From the cell containing the given text, extract its center point as (x, y) coordinate. 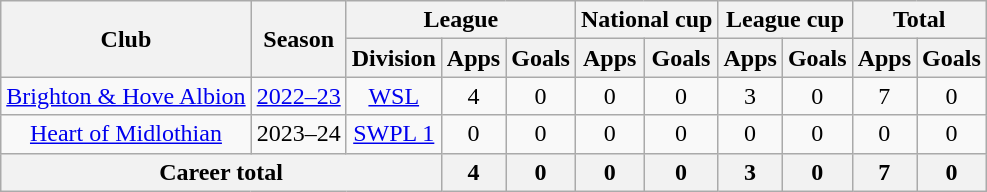
Club (126, 39)
League cup (785, 20)
Season (298, 39)
Heart of Midlothian (126, 134)
League (460, 20)
WSL (394, 96)
Total (919, 20)
National cup (646, 20)
Division (394, 58)
2023–24 (298, 134)
Career total (222, 172)
Brighton & Hove Albion (126, 96)
2022–23 (298, 96)
SWPL 1 (394, 134)
